From the cell containing the given text, extract its center point as [x, y] coordinate. 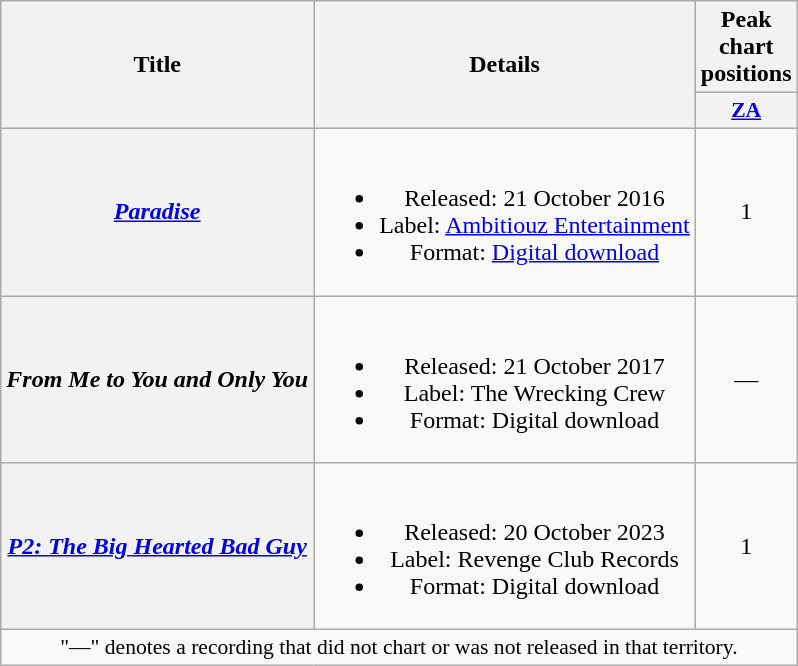
From Me to You and Only You [158, 380]
ZA [746, 111]
Title [158, 65]
Peak chart positions [746, 47]
Released: 21 October 2016Label: Ambitiouz EntertainmentFormat: Digital download [505, 212]
Released: 21 October 2017Label: The Wrecking CrewFormat: Digital download [505, 380]
— [746, 380]
Released: 20 October 2023Label: Revenge Club RecordsFormat: Digital download [505, 546]
Details [505, 65]
P2: The Big Hearted Bad Guy [158, 546]
"—" denotes a recording that did not chart or was not released in that territory. [399, 648]
Paradise [158, 212]
